Return the (X, Y) coordinate for the center point of the cell that contains the specified text.  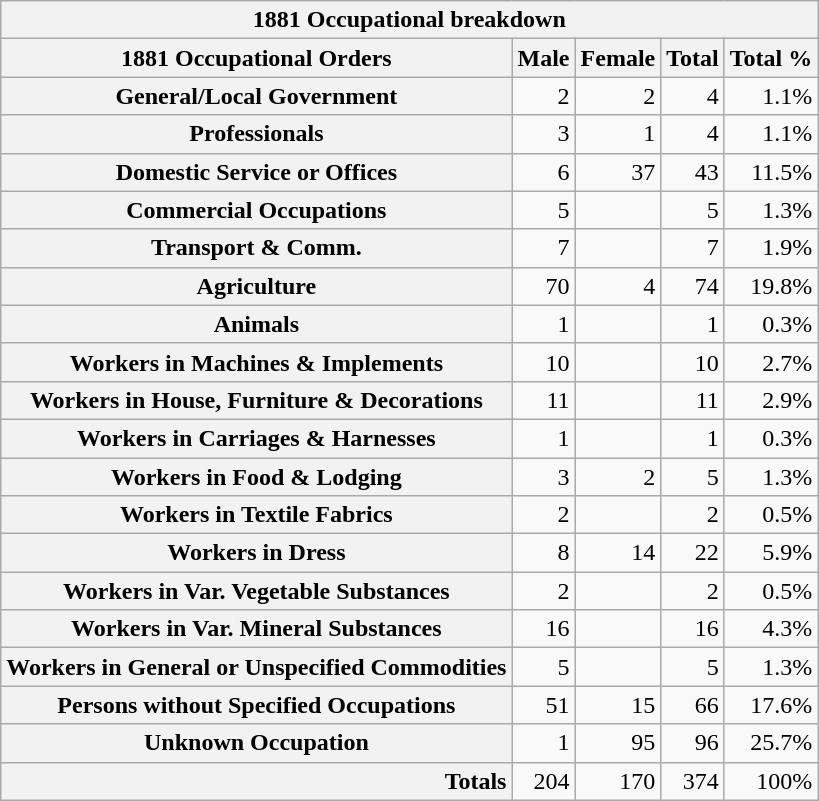
2.9% (771, 400)
70 (544, 286)
Agriculture (256, 286)
66 (693, 705)
19.8% (771, 286)
5.9% (771, 553)
Unknown Occupation (256, 743)
Totals (256, 781)
37 (618, 172)
2.7% (771, 362)
Persons without Specified Occupations (256, 705)
General/Local Government (256, 96)
14 (618, 553)
Transport & Comm. (256, 248)
17.6% (771, 705)
Workers in Var. Vegetable Substances (256, 591)
51 (544, 705)
Domestic Service or Offices (256, 172)
95 (618, 743)
Female (618, 58)
1.9% (771, 248)
Animals (256, 324)
Workers in Food & Lodging (256, 477)
Male (544, 58)
Commercial Occupations (256, 210)
Total (693, 58)
43 (693, 172)
22 (693, 553)
96 (693, 743)
11.5% (771, 172)
Workers in Dress (256, 553)
Workers in Carriages & Harnesses (256, 438)
Workers in Var. Mineral Substances (256, 629)
6 (544, 172)
Workers in Machines & Implements (256, 362)
Workers in Textile Fabrics (256, 515)
8 (544, 553)
100% (771, 781)
1881 Occupational Orders (256, 58)
Workers in General or Unspecified Commodities (256, 667)
25.7% (771, 743)
4.3% (771, 629)
374 (693, 781)
Total % (771, 58)
74 (693, 286)
Workers in House, Furniture & Decorations (256, 400)
204 (544, 781)
Professionals (256, 134)
15 (618, 705)
1881 Occupational breakdown (410, 20)
170 (618, 781)
